Identify which cell holds the provided text, then report its [x, y] central coordinate. 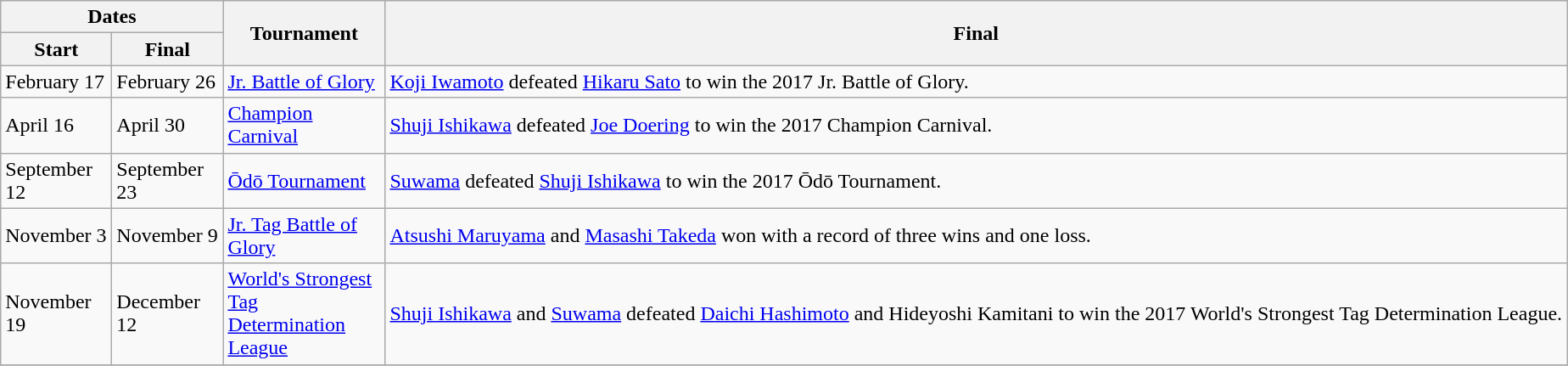
February 26 [168, 82]
April 16 [56, 126]
Shuji Ishikawa and Suwama defeated Daichi Hashimoto and Hideyoshi Kamitani to win the 2017 World's Strongest Tag Determination League. [976, 314]
Jr. Battle of Glory [304, 82]
Champion Carnival [304, 126]
November 19 [56, 314]
Jr. Tag Battle of Glory [304, 236]
Start [56, 49]
December 12 [168, 314]
November 9 [168, 236]
Atsushi Maruyama and Masashi Takeda won with a record of three wins and one loss. [976, 236]
Koji Iwamoto defeated Hikaru Sato to win the 2017 Jr. Battle of Glory. [976, 82]
Tournament [304, 33]
April 30 [168, 126]
September 12 [56, 180]
November 3 [56, 236]
Dates [112, 17]
September 23 [168, 180]
February 17 [56, 82]
Shuji Ishikawa defeated Joe Doering to win the 2017 Champion Carnival. [976, 126]
Ōdō Tournament [304, 180]
World's Strongest Tag Determination League [304, 314]
Suwama defeated Shuji Ishikawa to win the 2017 Ōdō Tournament. [976, 180]
